Search for the cell housing the specified text and yield its (X, Y) center coordinate. 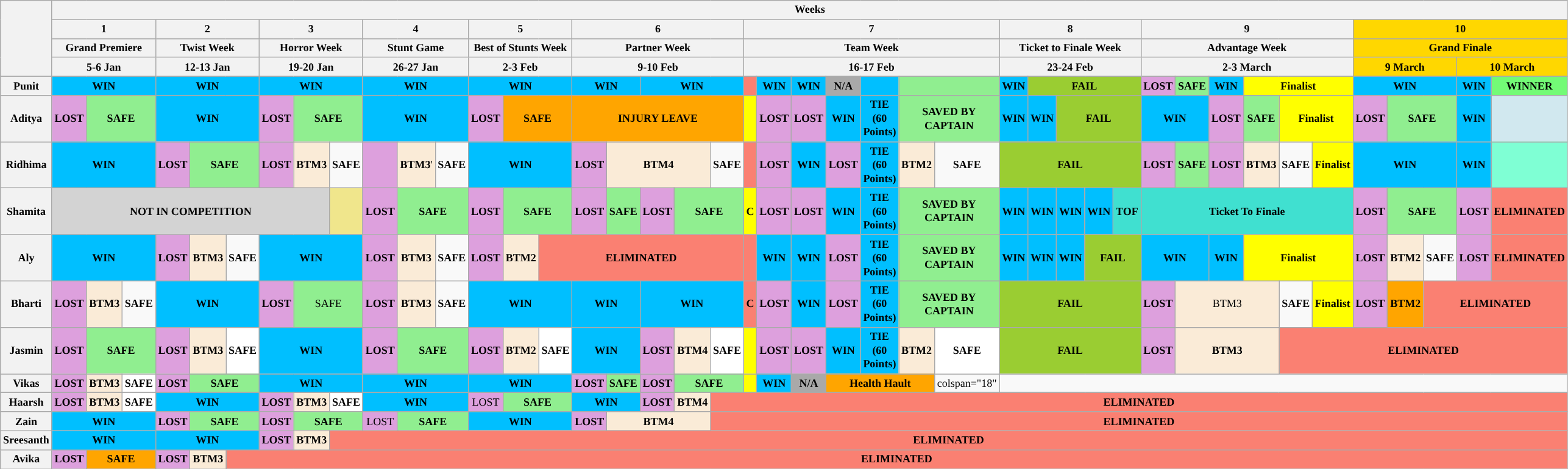
2-3 Feb (520, 67)
Team Week (871, 48)
Advantage Week (1247, 48)
Aditya (26, 119)
8 (1070, 29)
19-20 Jan (311, 67)
Grand Premiere (104, 48)
Vikas (26, 384)
TOF (1127, 211)
16-17 Feb (871, 67)
Best of Stunts Week (520, 48)
Partner Week (658, 48)
Grand Finale (1460, 48)
Sreesanth (26, 440)
9 (1247, 29)
Haarsh (26, 402)
Zain (26, 421)
Aly (26, 258)
7 (871, 29)
Jasmin (26, 350)
6 (658, 29)
Punit (26, 85)
1 (104, 29)
Horror Week (311, 48)
26-27 Jan (416, 67)
Weeks (809, 10)
12-13 Jan (207, 67)
WINNER (1530, 85)
Avika (26, 459)
Shamita (26, 211)
4 (416, 29)
Ridhima (26, 165)
5 (520, 29)
9 March (1405, 67)
2 (207, 29)
23-24 Feb (1070, 67)
9-10 Feb (658, 67)
Ticket To Finale (1247, 211)
colspan="18" (967, 384)
10 (1460, 29)
INJURY LEAVE (658, 119)
Bharti (26, 304)
10 March (1512, 67)
Twist Week (207, 48)
2-3 March (1247, 67)
Stunt Game (416, 48)
5-6 Jan (104, 67)
BTM3' (416, 165)
Health Hault (880, 384)
3 (311, 29)
NOT IN COMPETITION (191, 211)
Ticket to Finale Week (1070, 48)
